Determine the (x, y) coordinate at the center of the cell enclosing the given text.  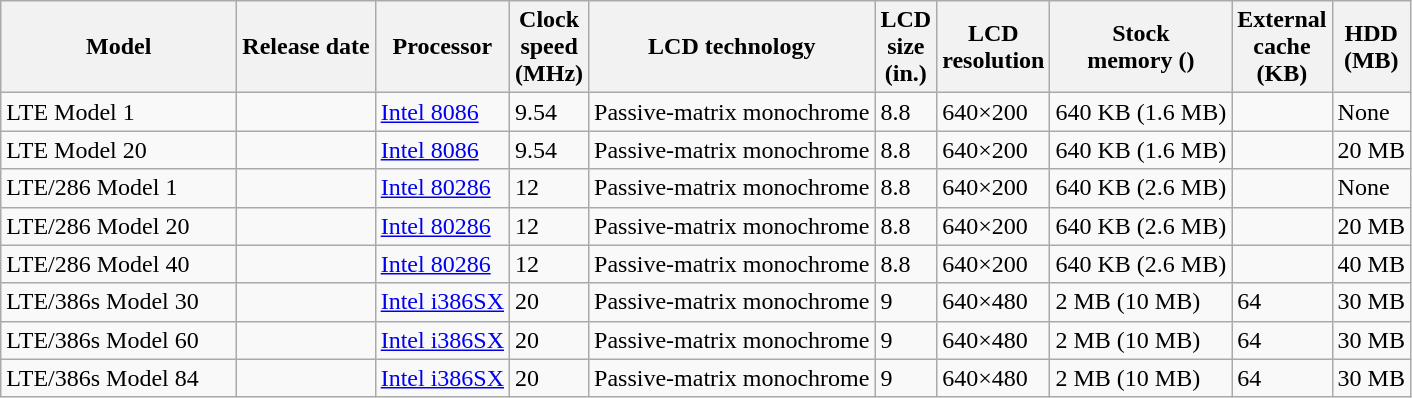
LTE Model 20 (119, 150)
Release date (306, 47)
LTE/386s Model 84 (119, 378)
LCD technology (732, 47)
LTE/286 Model 1 (119, 188)
LCD size(in.) (906, 47)
LTE Model 1 (119, 112)
HDD(MB) (1371, 47)
LTE/286 Model 20 (119, 226)
LTE/386s Model 30 (119, 302)
Processor (442, 47)
LCD resolution (994, 47)
Externalcache(KB) (1282, 47)
Stockmemory () (1141, 47)
LTE/286 Model 40 (119, 264)
LTE/386s Model 60 (119, 340)
40 MB (1371, 264)
Clockspeed(MHz) (550, 47)
Model (119, 47)
